Capture the cell that displays the provided text and extract its (X, Y) central coordinate. 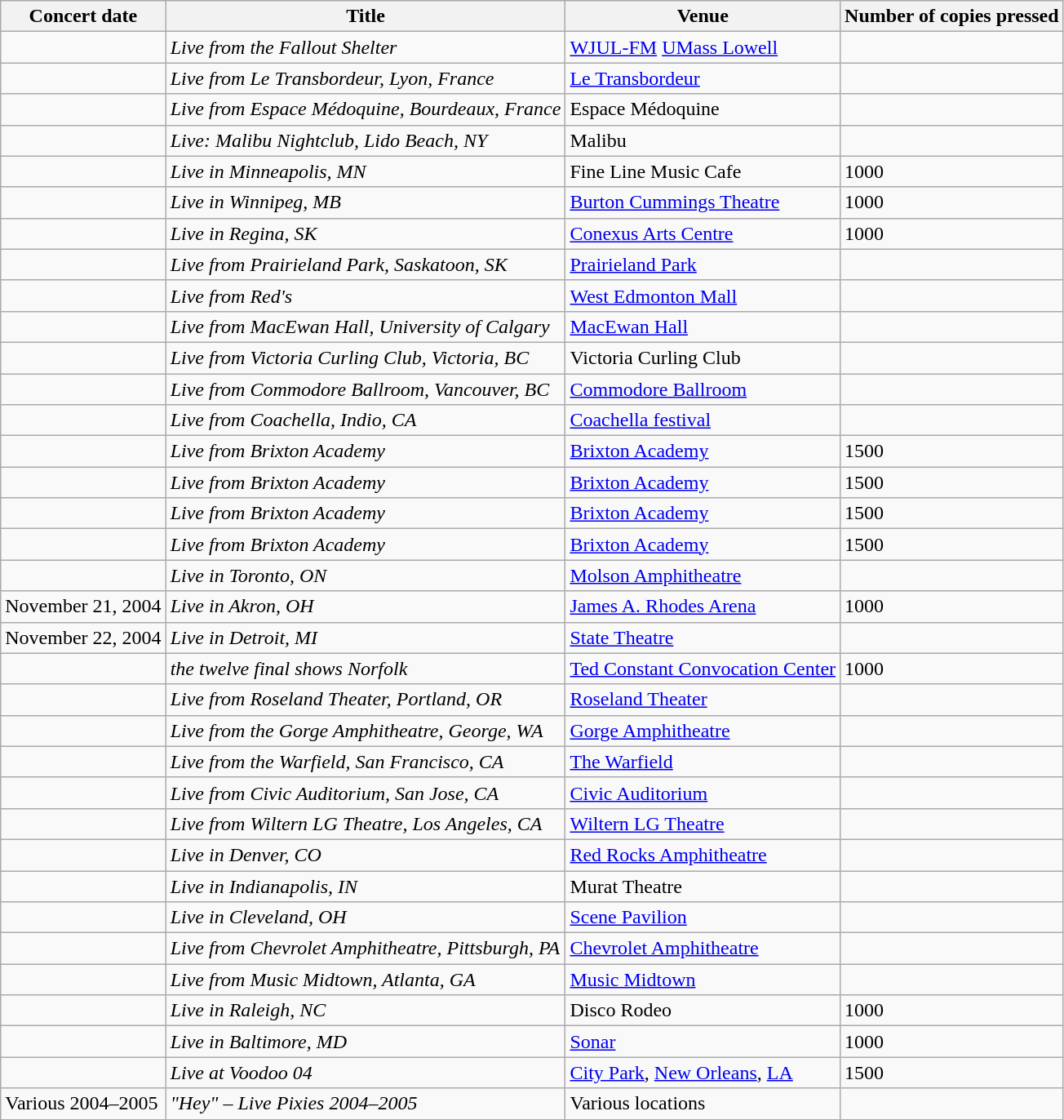
Live from Wiltern LG Theatre, Los Angeles, CA (366, 824)
Ted Constant Convocation Center (703, 669)
Live: Malibu Nightclub, Lido Beach, NY (366, 140)
Murat Theatre (703, 886)
Live in Baltimore, MD (366, 1042)
Sonar (703, 1042)
Live from Espace Médoquine, Bourdeaux, France (366, 109)
Live in Denver, CO (366, 855)
Chevrolet Amphitheatre (703, 949)
Molson Amphitheatre (703, 576)
Live in Raleigh, NC (366, 1011)
the twelve final shows Norfolk (366, 669)
Concert date (83, 16)
Commodore Ballroom (703, 389)
Coachella festival (703, 420)
Red Rocks Amphitheatre (703, 855)
Live from the Warfield, San Francisco, CA (366, 762)
Live from MacEwan Hall, University of Calgary (366, 327)
Venue (703, 16)
WJUL-FM UMass Lowell (703, 47)
Live from Roseland Theater, Portland, OR (366, 700)
Live from Music Midtown, Atlanta, GA (366, 980)
Various 2004–2005 (83, 1104)
Le Transbordeur (703, 78)
Live from Commodore Ballroom, Vancouver, BC (366, 389)
Civic Auditorium (703, 793)
Various locations (703, 1104)
Live from Prairieland Park, Saskatoon, SK (366, 264)
Gorge Amphitheatre (703, 731)
Live from Coachella, Indio, CA (366, 420)
Live in Toronto, ON (366, 576)
Live in Cleveland, OH (366, 918)
Music Midtown (703, 980)
Live in Detroit, MI (366, 638)
November 22, 2004 (83, 638)
Live in Akron, OH (366, 607)
Live in Indianapolis, IN (366, 886)
Live in Winnipeg, MB (366, 202)
Title (366, 16)
Disco Rodeo (703, 1011)
Live from the Gorge Amphitheatre, George, WA (366, 731)
Espace Médoquine (703, 109)
Scene Pavilion (703, 918)
Victoria Curling Club (703, 358)
Live from Le Transbordeur, Lyon, France (366, 78)
Live from Chevrolet Amphitheatre, Pittsburgh, PA (366, 949)
Live in Minneapolis, MN (366, 171)
West Edmonton Mall (703, 296)
Live from the Fallout Shelter (366, 47)
Conexus Arts Centre (703, 233)
Prairieland Park (703, 264)
The Warfield (703, 762)
James A. Rhodes Arena (703, 607)
Fine Line Music Cafe (703, 171)
Malibu (703, 140)
Number of copies pressed (952, 16)
Roseland Theater (703, 700)
November 21, 2004 (83, 607)
Burton Cummings Theatre (703, 202)
Live at Voodoo 04 (366, 1073)
Live from Civic Auditorium, San Jose, CA (366, 793)
Live from Victoria Curling Club, Victoria, BC (366, 358)
State Theatre (703, 638)
"Hey" – Live Pixies 2004–2005 (366, 1104)
Wiltern LG Theatre (703, 824)
MacEwan Hall (703, 327)
City Park, New Orleans, LA (703, 1073)
Live in Regina, SK (366, 233)
Live from Red's (366, 296)
